Output the (X, Y) coordinate of the center of the cell containing the given text.  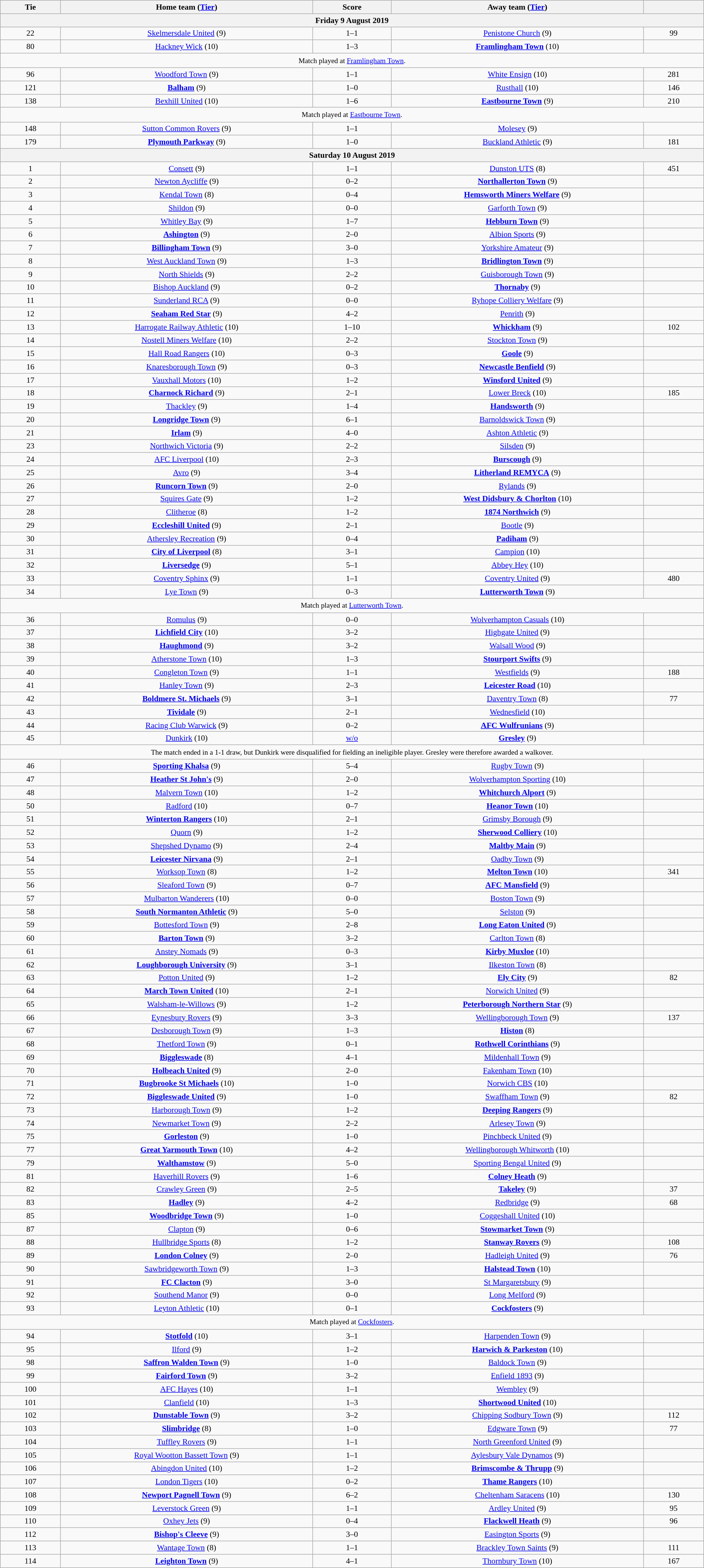
Saffron Walden Town (9) (186, 1363)
148 (30, 129)
Wellingborough Town (9) (518, 1017)
79 (30, 1163)
85 (30, 1216)
Easington Sports (9) (518, 1535)
28 (30, 512)
March Town United (10) (186, 991)
Sporting Khalsa (9) (186, 766)
Clitheroe (8) (186, 512)
Loughborough University (9) (186, 965)
AFC Hayes (10) (186, 1389)
Deeping Rangers (9) (518, 1110)
Oxhey Jets (9) (186, 1521)
107 (30, 1482)
6–1 (352, 420)
Abbey Hey (10) (518, 565)
Ilkeston Town (8) (518, 965)
Harwich & Parkeston (10) (518, 1349)
Shepshed Dynamo (9) (186, 846)
88 (30, 1242)
Avro (9) (186, 473)
Baldock Town (9) (518, 1363)
39 (30, 659)
94 (30, 1336)
Newport Pagnell Town (9) (186, 1495)
AFC Wulfrunians (9) (518, 725)
Leyton Athletic (10) (186, 1309)
Woodford Town (9) (186, 75)
Atherstone Town (10) (186, 659)
Carlton Town (8) (518, 938)
89 (30, 1255)
48 (30, 793)
Racing Club Warwick (9) (186, 725)
121 (30, 88)
19 (30, 406)
100 (30, 1389)
Ilford (9) (186, 1349)
Ryhope Colliery Welfare (9) (518, 301)
Westfields (9) (518, 672)
Brackley Town Saints (9) (518, 1548)
25 (30, 473)
Quorn (9) (186, 832)
Garforth Town (9) (518, 208)
Aylesbury Vale Dynamos (9) (518, 1455)
Thackley (9) (186, 406)
Burscough (9) (518, 460)
105 (30, 1455)
Newton Aycliffe (9) (186, 182)
74 (30, 1123)
Wolverhampton Casuals (10) (518, 620)
Albion Sports (9) (518, 235)
Enfield 1893 (9) (518, 1376)
London Tigers (10) (186, 1482)
72 (30, 1097)
Seaham Red Star (9) (186, 314)
Halstead Town (10) (518, 1269)
Sunderland RCA (9) (186, 301)
Romulus (9) (186, 620)
Ely City (9) (518, 978)
59 (30, 925)
Wolverhampton Sporting (10) (518, 780)
5–4 (352, 766)
Barton Town (9) (186, 938)
Hebburn Town (9) (518, 221)
Lichfield City (10) (186, 633)
Bottesford Town (9) (186, 925)
Dunstable Town (9) (186, 1415)
Coventry United (9) (518, 578)
1874 Northwich (9) (518, 512)
w/o (352, 738)
Northwich Victoria (9) (186, 446)
Kirby Muxloe (10) (518, 951)
Sawbridgeworth Town (9) (186, 1269)
11 (30, 301)
Away team (Tier) (518, 7)
Maltby Main (9) (518, 846)
White Ensign (10) (518, 75)
Coggeshall United (10) (518, 1216)
Heanor Town (10) (518, 806)
Stockton Town (9) (518, 340)
15 (30, 354)
113 (30, 1548)
Ardley United (9) (518, 1508)
Rothwell Corinthians (9) (518, 1044)
Hemsworth Miners Welfare (9) (518, 195)
Molesey (9) (518, 129)
Balham (9) (186, 88)
Bexhill United (10) (186, 101)
Goole (9) (518, 354)
7 (30, 248)
Thetford Town (9) (186, 1044)
Consett (9) (186, 169)
Home team (Tier) (186, 7)
Rugby Town (9) (518, 766)
Flackwell Heath (9) (518, 1521)
65 (30, 1004)
71 (30, 1084)
9 (30, 274)
480 (674, 578)
33 (30, 578)
Bootle (9) (518, 526)
Selston (9) (518, 912)
210 (674, 101)
341 (674, 872)
Norwich CBS (10) (518, 1084)
92 (30, 1295)
32 (30, 565)
Liversedge (9) (186, 565)
Long Eaton United (9) (518, 925)
Potton United (9) (186, 978)
4–0 (352, 433)
Penistone Church (9) (518, 33)
Shortwood United (10) (518, 1402)
Penrith (9) (518, 314)
Stourport Swifts (9) (518, 659)
Leighton Town (9) (186, 1561)
Wantage Town (8) (186, 1548)
1 (30, 169)
109 (30, 1508)
Harrogate Railway Athletic (10) (186, 327)
Bridlington Town (9) (518, 261)
Sleaford Town (9) (186, 885)
1–4 (352, 406)
24 (30, 460)
Redbridge (9) (518, 1203)
Bugbrooke St Michaels (10) (186, 1084)
Bishop's Cleeve (9) (186, 1535)
Longridge Town (9) (186, 420)
6 (30, 235)
138 (30, 101)
1–7 (352, 221)
4 (30, 208)
Hackney Wick (10) (186, 47)
61 (30, 951)
69 (30, 1057)
22 (30, 33)
101 (30, 1402)
Runcorn Town (9) (186, 486)
2–8 (352, 925)
Gresley (9) (518, 738)
Stanway Rovers (9) (518, 1242)
North Shields (9) (186, 274)
Handsworth (9) (518, 406)
Walthamstow (9) (186, 1163)
Eastbourne Town (9) (518, 101)
137 (674, 1017)
1–10 (352, 327)
Skelmersdale United (9) (186, 33)
Ashton Athletic (9) (518, 433)
Friday 9 August 2019 (352, 20)
23 (30, 446)
Malvern Town (10) (186, 793)
Eynesbury Rovers (9) (186, 1017)
Clanfield (10) (186, 1402)
21 (30, 433)
60 (30, 938)
London Colney (9) (186, 1255)
2–4 (352, 846)
17 (30, 380)
26 (30, 486)
Wednesfield (10) (518, 712)
76 (674, 1255)
Hadley (9) (186, 1203)
104 (30, 1442)
Norwich United (9) (518, 991)
98 (30, 1363)
Knaresborough Town (9) (186, 367)
16 (30, 367)
Newcastle Benfield (9) (518, 367)
Campion (10) (518, 552)
Southend Manor (9) (186, 1295)
40 (30, 672)
Great Yarmouth Town (10) (186, 1150)
Framlingham Town (10) (518, 47)
281 (674, 75)
38 (30, 646)
Match played at Cockfosters. (352, 1322)
Boston Town (9) (518, 898)
3–4 (352, 473)
57 (30, 898)
20 (30, 420)
Haverhill Rovers (9) (186, 1176)
36 (30, 620)
167 (674, 1561)
Chipping Sodbury Town (9) (518, 1415)
46 (30, 766)
Thornbury Town (10) (518, 1561)
58 (30, 912)
Kendal Town (8) (186, 195)
Slimbridge (8) (186, 1429)
Irlam (9) (186, 433)
53 (30, 846)
Heather St John's (9) (186, 780)
451 (674, 169)
Anstey Nomads (9) (186, 951)
Match played at Eastbourne Town. (352, 115)
Saturday 10 August 2019 (352, 155)
Winterton Rangers (10) (186, 819)
Squires Gate (9) (186, 499)
Long Melford (9) (518, 1295)
10 (30, 287)
Athersley Recreation (9) (186, 539)
Highgate United (9) (518, 633)
Northallerton Town (9) (518, 182)
Thornaby (9) (518, 287)
Guisborough Town (9) (518, 274)
Woodbridge Town (9) (186, 1216)
City of Liverpool (8) (186, 552)
Brimscombe & Thrupp (9) (518, 1469)
Sporting Bengal United (9) (518, 1163)
Takeley (9) (518, 1189)
Arlesey Town (9) (518, 1123)
Gorleston (9) (186, 1137)
42 (30, 699)
Thame Rangers (10) (518, 1482)
Lutterworth Town (9) (518, 592)
70 (30, 1071)
Royal Wootton Bassett Town (9) (186, 1455)
Walsall Wood (9) (518, 646)
West Auckland Town (9) (186, 261)
179 (30, 142)
111 (674, 1548)
56 (30, 885)
30 (30, 539)
83 (30, 1203)
Cockfosters (9) (518, 1309)
0–6 (352, 1229)
Match played at Lutterworth Town. (352, 605)
181 (674, 142)
Buckland Athletic (9) (518, 142)
Wembley (9) (518, 1389)
5 (30, 221)
Sutton Common Rovers (9) (186, 129)
Biggleswade United (9) (186, 1097)
63 (30, 978)
Nostell Miners Welfare (10) (186, 340)
87 (30, 1229)
Biggleswade (8) (186, 1057)
75 (30, 1137)
Match played at Framlingham Town. (352, 61)
Holbeach United (9) (186, 1071)
34 (30, 592)
Grimsby Borough (9) (518, 819)
Crawley Green (9) (186, 1189)
2–5 (352, 1189)
64 (30, 991)
Hanley Town (9) (186, 686)
Dunkirk (10) (186, 738)
Desborough Town (9) (186, 1031)
Leicester Road (10) (518, 686)
Tie (30, 7)
188 (674, 672)
FC Clacton (9) (186, 1282)
41 (30, 686)
Abingdon United (10) (186, 1469)
Charnock Richard (9) (186, 393)
6–2 (352, 1495)
Daventry Town (8) (518, 699)
146 (674, 88)
St Margaretsbury (9) (518, 1282)
Fairford Town (9) (186, 1376)
Mildenhall Town (9) (518, 1057)
Whitley Bay (9) (186, 221)
Oadby Town (9) (518, 859)
12 (30, 314)
Litherland REMYCA (9) (518, 473)
Mulbarton Wanderers (10) (186, 898)
Score (352, 7)
Edgware Town (9) (518, 1429)
Silsden (9) (518, 446)
103 (30, 1429)
54 (30, 859)
3 (30, 195)
90 (30, 1269)
Barnoldswick Town (9) (518, 420)
14 (30, 340)
Rusthall (10) (518, 88)
Histon (8) (518, 1031)
Billingham Town (9) (186, 248)
44 (30, 725)
Colney Heath (9) (518, 1176)
47 (30, 780)
Tividale (9) (186, 712)
81 (30, 1176)
31 (30, 552)
Radford (10) (186, 806)
Winsford United (9) (518, 380)
110 (30, 1521)
52 (30, 832)
114 (30, 1561)
Congleton Town (9) (186, 672)
AFC Mansfield (9) (518, 885)
North Greenford United (9) (518, 1442)
Hall Road Rangers (10) (186, 354)
93 (30, 1309)
43 (30, 712)
Stowmarket Town (9) (518, 1229)
Newmarket Town (9) (186, 1123)
Eccleshill United (9) (186, 526)
2 (30, 182)
Haughmond (9) (186, 646)
Sherwood Colliery (10) (518, 832)
Shildon (9) (186, 208)
Hadleigh United (9) (518, 1255)
Peterborough Northern Star (9) (518, 1004)
Whickham (9) (518, 327)
Tuffley Rovers (9) (186, 1442)
45 (30, 738)
Leicester Nirvana (9) (186, 859)
Swaffham Town (9) (518, 1097)
Lye Town (9) (186, 592)
Coventry Sphinx (9) (186, 578)
67 (30, 1031)
Worksop Town (8) (186, 872)
Melton Town (10) (518, 872)
55 (30, 872)
Cheltenham Saracens (10) (518, 1495)
Boldmere St. Michaels (9) (186, 699)
Rylands (9) (518, 486)
Pinchbeck United (9) (518, 1137)
Plymouth Parkway (9) (186, 142)
Walsham-le-Willows (9) (186, 1004)
Leverstock Green (9) (186, 1508)
Harpenden Town (9) (518, 1336)
Ashington (9) (186, 235)
130 (674, 1495)
5–1 (352, 565)
Padiham (9) (518, 539)
AFC Liverpool (10) (186, 460)
18 (30, 393)
Fakenham Town (10) (518, 1071)
51 (30, 819)
80 (30, 47)
91 (30, 1282)
The match ended in a 1-1 draw, but Dunkirk were disqualified for fielding an ineligible player. Gresley were therefore awarded a walkover. (352, 752)
Bishop Auckland (9) (186, 287)
Dunston UTS (8) (518, 169)
62 (30, 965)
Harborough Town (9) (186, 1110)
Stotfold (10) (186, 1336)
Whitchurch Alport (9) (518, 793)
29 (30, 526)
50 (30, 806)
8 (30, 261)
Lower Breck (10) (518, 393)
South Normanton Athletic (9) (186, 912)
13 (30, 327)
73 (30, 1110)
66 (30, 1017)
West Didsbury & Chorlton (10) (518, 499)
Wellingborough Whitworth (10) (518, 1150)
3–3 (352, 1017)
Vauxhall Motors (10) (186, 380)
185 (674, 393)
Hullbridge Sports (8) (186, 1242)
Yorkshire Amateur (9) (518, 248)
Clapton (9) (186, 1229)
27 (30, 499)
106 (30, 1469)
